Pinpoint the cell where the given text exists, returning its [X, Y] midpoint coordinate. 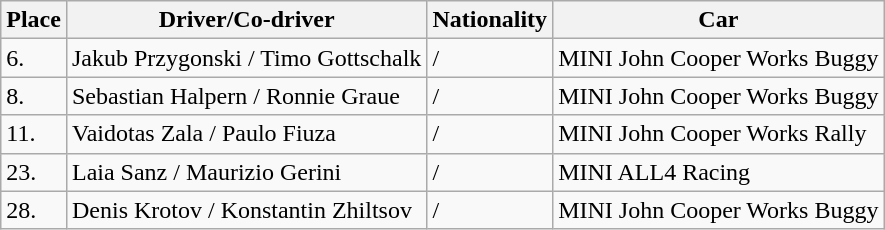
Driver/Co-driver [246, 20]
Car [718, 20]
Place [34, 20]
28. [34, 210]
11. [34, 134]
Laia Sanz / Maurizio Gerini [246, 172]
Jakub Przygonski / Timo Gottschalk [246, 58]
8. [34, 96]
MINI John Cooper Works Rally [718, 134]
6. [34, 58]
Denis Krotov / Konstantin Zhiltsov [246, 210]
Nationality [490, 20]
Sebastian Halpern / Ronnie Graue [246, 96]
Vaidotas Zala / Paulo Fiuza [246, 134]
MINI ALL4 Racing [718, 172]
23. [34, 172]
